Find where the given text appears and provide that cell's center as (x, y) coordinate. 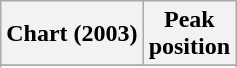
Chart (2003) (72, 34)
Peakposition (189, 34)
